For the text-containing cell, return its midpoint in [X, Y] coordinate format. 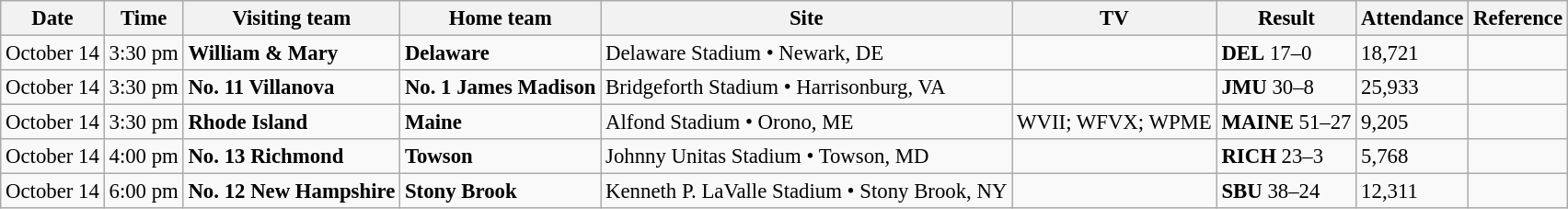
Kenneth P. LaValle Stadium • Stony Brook, NY [806, 192]
No. 13 Richmond [291, 157]
Maine [501, 122]
Alfond Stadium • Orono, ME [806, 122]
MAINE 51–27 [1286, 122]
Johnny Unitas Stadium • Towson, MD [806, 157]
18,721 [1412, 53]
Date [52, 18]
William & Mary [291, 53]
Delaware Stadium • Newark, DE [806, 53]
25,933 [1412, 87]
Visiting team [291, 18]
RICH 23–3 [1286, 157]
JMU 30–8 [1286, 87]
Home team [501, 18]
No. 1 James Madison [501, 87]
SBU 38–24 [1286, 192]
TV [1114, 18]
Delaware [501, 53]
Result [1286, 18]
Attendance [1412, 18]
Rhode Island [291, 122]
Site [806, 18]
Bridgeforth Stadium • Harrisonburg, VA [806, 87]
Reference [1518, 18]
Towson [501, 157]
DEL 17–0 [1286, 53]
No. 12 New Hampshire [291, 192]
9,205 [1412, 122]
No. 11 Villanova [291, 87]
4:00 pm [144, 157]
5,768 [1412, 157]
Time [144, 18]
12,311 [1412, 192]
WVII; WFVX; WPME [1114, 122]
6:00 pm [144, 192]
Stony Brook [501, 192]
